Return the (x, y) coordinate for the center point of the cell that contains the specified text.  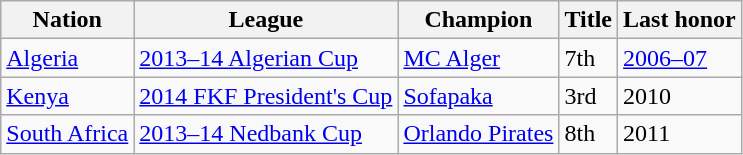
Algeria (68, 58)
South Africa (68, 134)
8th (588, 134)
2013–14 Algerian Cup (266, 58)
2010 (680, 96)
Nation (68, 20)
Last honor (680, 20)
Orlando Pirates (478, 134)
League (266, 20)
Title (588, 20)
Champion (478, 20)
Sofapaka (478, 96)
2006–07 (680, 58)
7th (588, 58)
2014 FKF President's Cup (266, 96)
Kenya (68, 96)
3rd (588, 96)
MC Alger (478, 58)
2013–14 Nedbank Cup (266, 134)
2011 (680, 134)
